For the text-containing cell, return its midpoint in (x, y) coordinate format. 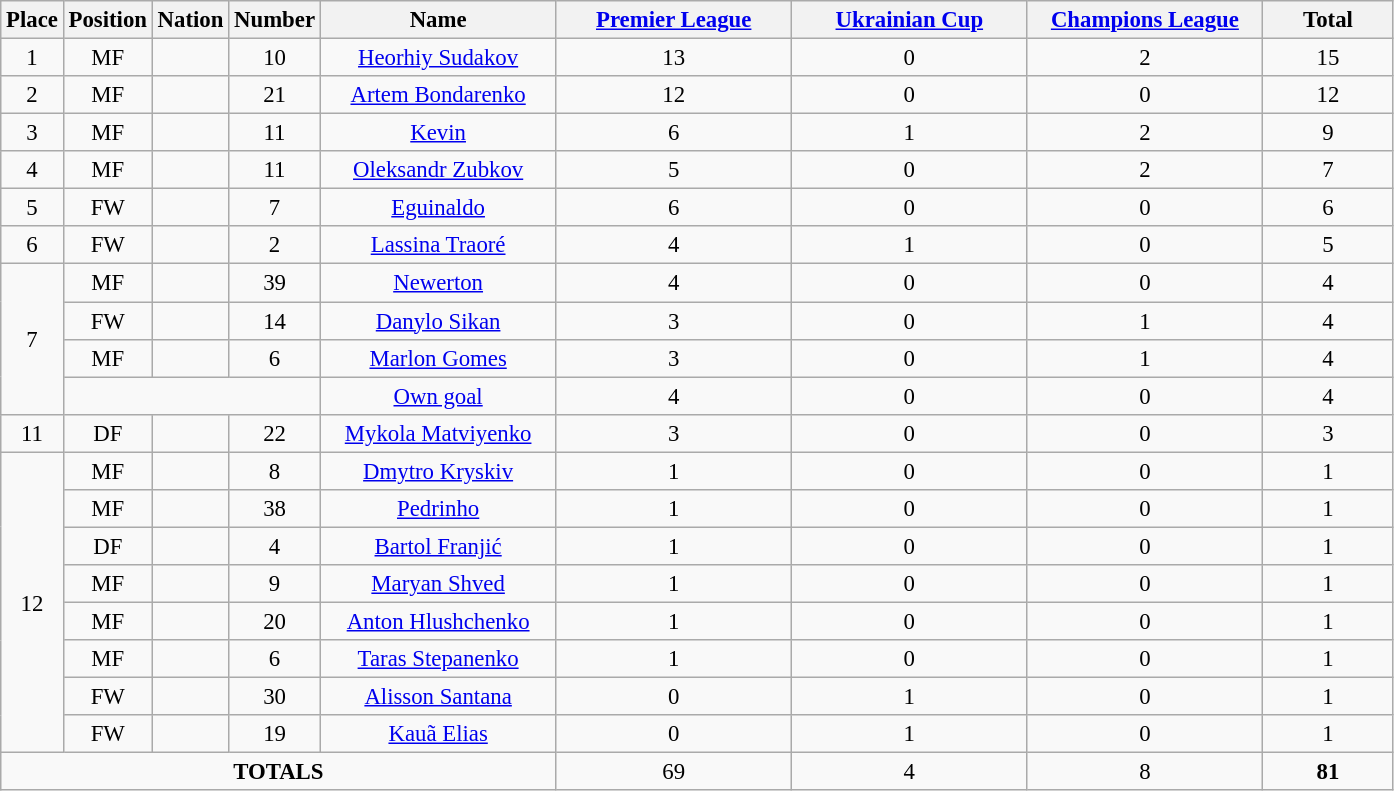
Champions League (1145, 20)
13 (674, 58)
Anton Hlushchenko (438, 621)
Danylo Sikan (438, 321)
Own goal (438, 396)
Mykola Matviyenko (438, 433)
Position (108, 20)
81 (1328, 772)
Lassina Traoré (438, 245)
Maryan Shved (438, 584)
Bartol Franjić (438, 546)
30 (275, 697)
Dmytro Kryskiv (438, 471)
15 (1328, 58)
Place (32, 20)
Marlon Gomes (438, 358)
Eguinaldo (438, 208)
Artem Bondarenko (438, 95)
Name (438, 20)
Heorhiy Sudakov (438, 58)
69 (674, 772)
Premier League (674, 20)
20 (275, 621)
Oleksandr Zubkov (438, 170)
Kevin (438, 133)
22 (275, 433)
Number (275, 20)
Taras Stepanenko (438, 659)
Alisson Santana (438, 697)
Nation (190, 20)
21 (275, 95)
TOTALS (278, 772)
14 (275, 321)
39 (275, 283)
Pedrinho (438, 509)
Newerton (438, 283)
Kauã Elias (438, 734)
38 (275, 509)
Total (1328, 20)
10 (275, 58)
Ukrainian Cup (910, 20)
19 (275, 734)
